Locate the cell with the specified text and output its (X, Y) center coordinate. 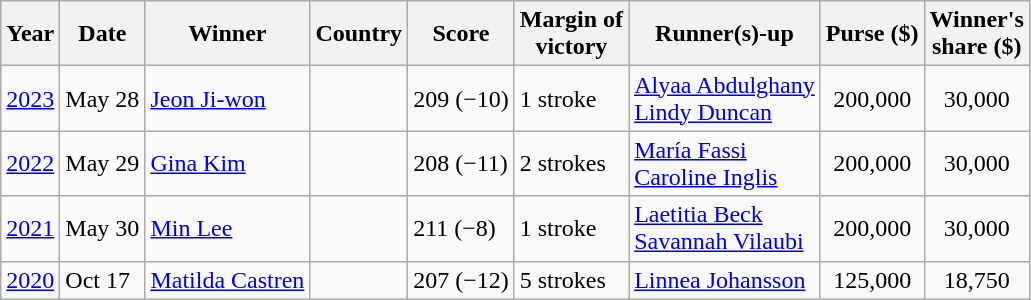
Purse ($) (872, 34)
2020 (30, 280)
María Fassi Caroline Inglis (725, 164)
Linnea Johansson (725, 280)
Date (102, 34)
Min Lee (228, 228)
207 (−12) (462, 280)
Alyaa Abdulghany Lindy Duncan (725, 98)
209 (−10) (462, 98)
5 strokes (571, 280)
125,000 (872, 280)
Jeon Ji-won (228, 98)
Oct 17 (102, 280)
Laetitia Beck Savannah Vilaubi (725, 228)
May 28 (102, 98)
Winner'sshare ($) (976, 34)
May 29 (102, 164)
Country (359, 34)
2022 (30, 164)
May 30 (102, 228)
2 strokes (571, 164)
211 (−8) (462, 228)
Year (30, 34)
18,750 (976, 280)
Matilda Castren (228, 280)
2021 (30, 228)
Margin ofvictory (571, 34)
Runner(s)-up (725, 34)
Score (462, 34)
208 (−11) (462, 164)
2023 (30, 98)
Gina Kim (228, 164)
Winner (228, 34)
